Detect which cell encompasses the target text, then output its (X, Y) center coordinate. 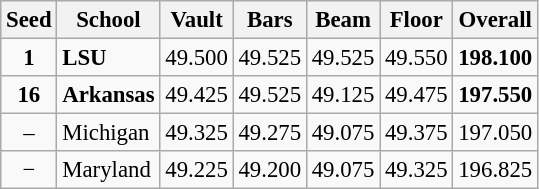
– (29, 133)
1 (29, 58)
49.225 (196, 170)
Arkansas (108, 95)
196.825 (496, 170)
197.050 (496, 133)
Bars (270, 20)
Michigan (108, 133)
49.550 (416, 58)
49.500 (196, 58)
School (108, 20)
49.375 (416, 133)
197.550 (496, 95)
− (29, 170)
49.475 (416, 95)
49.275 (270, 133)
49.125 (342, 95)
49.425 (196, 95)
198.100 (496, 58)
Maryland (108, 170)
Seed (29, 20)
49.200 (270, 170)
Overall (496, 20)
Vault (196, 20)
LSU (108, 58)
Floor (416, 20)
16 (29, 95)
Beam (342, 20)
